Search for the cell housing the specified text and yield its (x, y) center coordinate. 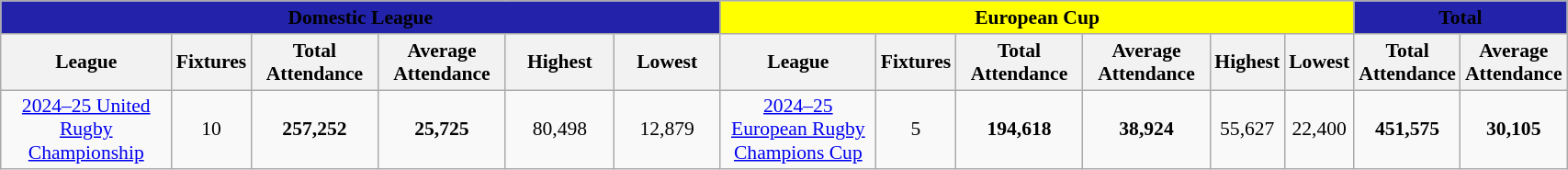
80,498 (559, 130)
Domestic League (360, 17)
2024–25 United Rugby Championship (86, 130)
2024–25 European Rugby Champions Cup (798, 130)
Total (1461, 17)
12,879 (667, 130)
22,400 (1319, 130)
25,725 (443, 130)
257,252 (314, 130)
38,924 (1146, 130)
451,575 (1407, 130)
194,618 (1020, 130)
55,627 (1247, 130)
10 (211, 130)
European Cup (1037, 17)
5 (916, 130)
30,105 (1514, 130)
